For the text-containing cell, return its midpoint in [X, Y] coordinate format. 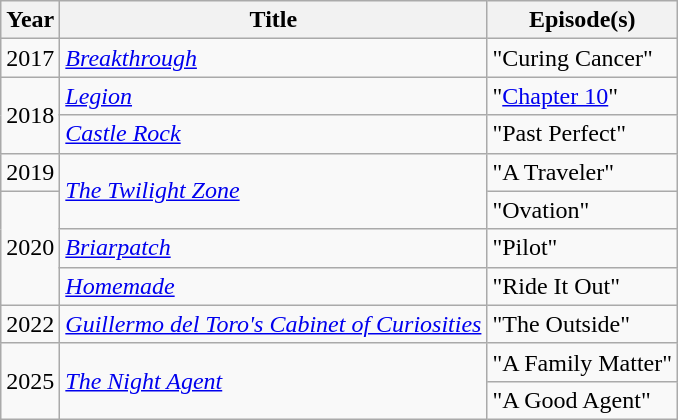
2025 [30, 381]
2022 [30, 324]
Homemade [274, 286]
2018 [30, 115]
"Chapter 10" [582, 96]
Year [30, 20]
Legion [274, 96]
"A Family Matter" [582, 362]
"Curing Cancer" [582, 58]
"A Traveler" [582, 172]
"A Good Agent" [582, 400]
"Ride It Out" [582, 286]
Guillermo del Toro's Cabinet of Curiosities [274, 324]
The Twilight Zone [274, 191]
2019 [30, 172]
"The Outside" [582, 324]
Breakthrough [274, 58]
2017 [30, 58]
Castle Rock [274, 134]
Title [274, 20]
"Pilot" [582, 248]
"Past Perfect" [582, 134]
2020 [30, 248]
"Ovation" [582, 210]
The Night Agent [274, 381]
Briarpatch [274, 248]
Episode(s) [582, 20]
